Scan for the cell matching the given text and deliver its [X, Y] coordinate at center. 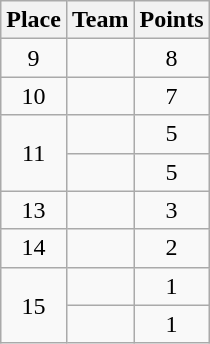
11 [34, 153]
Points [172, 20]
10 [34, 96]
14 [34, 248]
2 [172, 248]
13 [34, 210]
9 [34, 58]
8 [172, 58]
Place [34, 20]
7 [172, 96]
3 [172, 210]
15 [34, 305]
Team [100, 20]
